Search for the cell housing the specified text and yield its (X, Y) center coordinate. 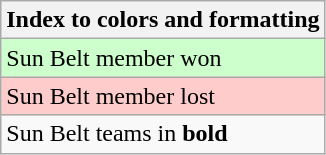
Sun Belt teams in bold (163, 134)
Sun Belt member lost (163, 96)
Index to colors and formatting (163, 20)
Sun Belt member won (163, 58)
